Pinpoint the cell where the given text exists, returning its (X, Y) midpoint coordinate. 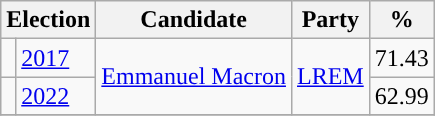
Candidate (194, 20)
2022 (56, 96)
62.99 (402, 96)
71.43 (402, 58)
Party (330, 20)
LREM (330, 77)
2017 (56, 58)
Election (48, 20)
% (402, 20)
Emmanuel Macron (194, 77)
